Provide the [X, Y] coordinate of the cell's center where the given text is located.  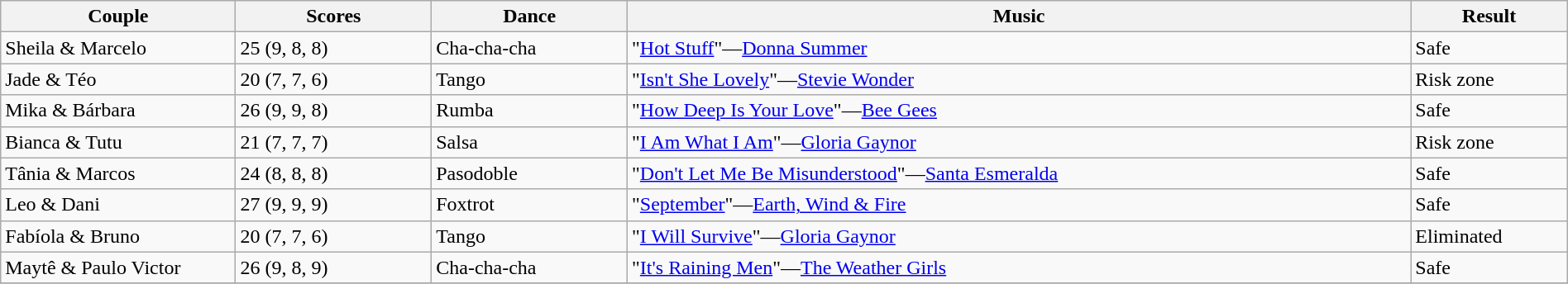
Music [1019, 17]
"Hot Stuff"—Donna Summer [1019, 48]
21 (7, 7, 7) [334, 142]
"I Will Survive"—Gloria Gaynor [1019, 236]
Mika & Bárbara [118, 111]
Pasodoble [529, 173]
Bianca & Tutu [118, 142]
"Isn't She Lovely"—Stevie Wonder [1019, 79]
"How Deep Is Your Love"—Bee Gees [1019, 111]
"It's Raining Men"—The Weather Girls [1019, 267]
25 (9, 8, 8) [334, 48]
Jade & Téo [118, 79]
Foxtrot [529, 205]
Scores [334, 17]
"September"—Earth, Wind & Fire [1019, 205]
Result [1489, 17]
26 (9, 9, 8) [334, 111]
26 (9, 8, 9) [334, 267]
Dance [529, 17]
Eliminated [1489, 236]
27 (9, 9, 9) [334, 205]
Tânia & Marcos [118, 173]
"I Am What I Am"—Gloria Gaynor [1019, 142]
Fabíola & Bruno [118, 236]
"Don't Let Me Be Misunderstood"—Santa Esmeralda [1019, 173]
24 (8, 8, 8) [334, 173]
Sheila & Marcelo [118, 48]
Couple [118, 17]
Maytê & Paulo Victor [118, 267]
Leo & Dani [118, 205]
Rumba [529, 111]
Salsa [529, 142]
